Return the (X, Y) coordinate for the center point of the cell that contains the specified text.  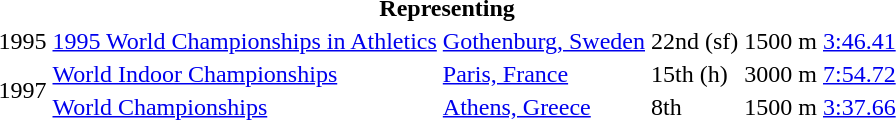
1995 World Championships in Athletics (244, 41)
3000 m (781, 74)
World Indoor Championships (244, 74)
Paris, France (544, 74)
Gothenburg, Sweden (544, 41)
1500 m (781, 41)
15th (h) (695, 74)
22nd (sf) (695, 41)
